Identify which cell holds the provided text, then report its [x, y] central coordinate. 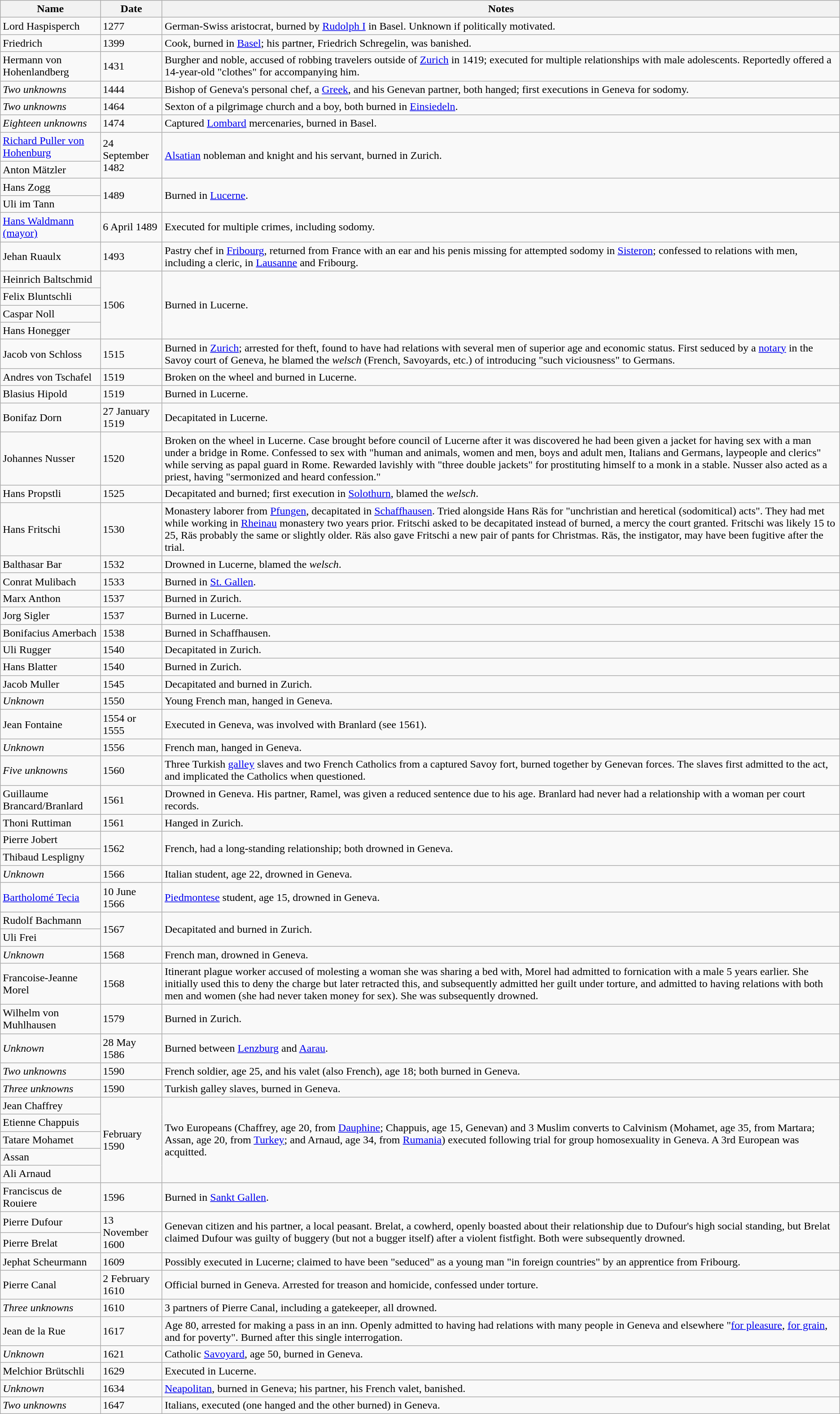
Bishop of Geneva's personal chef, a Greek, and his Genevan partner, both hanged; first executions in Geneva for sodomy. [501, 89]
1538 [131, 632]
Bonifacius Amerbach [50, 632]
Jacob von Schloss [50, 354]
Turkish galley slaves, burned in Geneva. [501, 1089]
Assan [50, 1157]
1647 [131, 1405]
Neapolitan, burned in Geneva; his partner, his French valet, banished. [501, 1388]
Pierre Jobert [50, 840]
1520 [131, 459]
1609 [131, 1261]
Executed in Geneva, was involved with Branlard (see 1561). [501, 725]
Hans Propstli [50, 494]
Johannes Nusser [50, 459]
2 February 1610 [131, 1285]
Jephat Scheurmann [50, 1261]
1399 [131, 43]
Thoni Ruttiman [50, 823]
Decapitated and burned; first execution in Solothurn, blamed the welsch. [501, 494]
Heinrich Baltschmid [50, 280]
1533 [131, 581]
1545 [131, 684]
1489 [131, 195]
Jean Fontaine [50, 725]
Tatare Mohamet [50, 1140]
Broken on the wheel and burned in Lucerne. [501, 377]
1277 [131, 26]
Ali Arnaud [50, 1174]
French, had a long-standing relationship; both drowned in Geneva. [501, 848]
1617 [131, 1331]
Lord Haspisperch [50, 26]
1566 [131, 874]
Hermann von Hohenlandberg [50, 66]
1621 [131, 1354]
Hans Waldmann (mayor) [50, 227]
Possibly executed in Lucerne; claimed to have been "seduced" as a young man "in foreign countries" by an apprentice from Fribourg. [501, 1261]
Hans Zogg [50, 187]
Alsatian nobleman and knight and his servant, burned in Zurich. [501, 155]
6 April 1489 [131, 227]
10 June 1566 [131, 897]
1560 [131, 770]
1464 [131, 106]
Piedmontese student, age 15, drowned in Geneva. [501, 897]
Etienne Chappuis [50, 1123]
Cook, burned in Basel; his partner, Friedrich Schregelin, was banished. [501, 43]
German-Swiss aristocrat, burned by Rudolph I in Basel. Unknown if politically motivated. [501, 26]
Andres von Tschafel [50, 377]
1474 [131, 123]
Balthasar Bar [50, 564]
Thibaud Lespligny [50, 857]
1556 [131, 747]
Marx Anthon [50, 598]
Sexton of a pilgrimage church and a boy, both burned in Einsiedeln. [501, 106]
Pierre Brelat [50, 1243]
1562 [131, 848]
Rudolf Bachmann [50, 920]
Wilhelm von Muhlhausen [50, 1019]
Uli im Tann [50, 204]
Jean Chaffrey [50, 1106]
Decapitated in Lucerne. [501, 417]
1431 [131, 66]
Blasius Hipold [50, 394]
Eighteen unknowns [50, 123]
1610 [131, 1308]
Felix Bluntschli [50, 297]
Notes [501, 9]
1567 [131, 929]
Five unknowns [50, 770]
Francoise-Jeanne Morel [50, 984]
1554 or 1555 [131, 725]
1493 [131, 256]
1629 [131, 1371]
Caspar Noll [50, 314]
Italian student, age 22, drowned in Geneva. [501, 874]
Bartholomé Tecia [50, 897]
Bonifaz Dorn [50, 417]
1634 [131, 1388]
Pierre Canal [50, 1285]
Franciscus de Rouiere [50, 1197]
Burned in Sankt Gallen. [501, 1197]
1515 [131, 354]
Jorg Sigler [50, 615]
27 January 1519 [131, 417]
Uli Rugger [50, 650]
3 partners of Pierre Canal, including a gatekeeper, all drowned. [501, 1308]
Hanged in Zurich. [501, 823]
Burned in Schaffhausen. [501, 632]
Pierre Dufour [50, 1222]
1444 [131, 89]
Date [131, 9]
Guillaume Brancard/Branlard [50, 800]
Italians, executed (one hanged and the other burned) in Geneva. [501, 1405]
Anton Mätzler [50, 170]
Burned between Lenzburg and Aarau. [501, 1049]
28 May 1586 [131, 1049]
1596 [131, 1197]
French soldier, age 25, and his valet (also French), age 18; both burned in Geneva. [501, 1071]
Friedrich [50, 43]
Captured Lombard mercenaries, burned in Basel. [501, 123]
Jacob Muller [50, 684]
Hans Fritschi [50, 529]
Burned in St. Gallen. [501, 581]
Jean de la Rue [50, 1331]
Executed in Lucerne. [501, 1371]
Uli Frei [50, 937]
1530 [131, 529]
24 September 1482 [131, 155]
French man, drowned in Geneva. [501, 955]
Official burned in Geneva. Arrested for treason and homicide, confessed under torture. [501, 1285]
French man, hanged in Geneva. [501, 747]
Drowned in Lucerne, blamed the welsch. [501, 564]
1525 [131, 494]
Young French man, hanged in Geneva. [501, 701]
Jehan Ruaulx [50, 256]
1550 [131, 701]
Name [50, 9]
Executed for multiple crimes, including sodomy. [501, 227]
Conrat Mulibach [50, 581]
Decapitated in Zurich. [501, 650]
1506 [131, 305]
February 1590 [131, 1140]
Hans Blatter [50, 667]
Melchior Brütschli [50, 1371]
1532 [131, 564]
13 November 1600 [131, 1232]
1579 [131, 1019]
Catholic Savoyard, age 50, burned in Geneva. [501, 1354]
Hans Honegger [50, 331]
Richard Puller von Hohenburg [50, 146]
